Locate the cell with the specified text and output its [x, y] center coordinate. 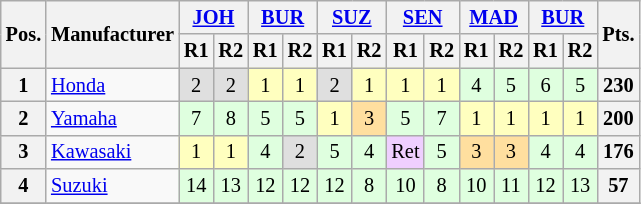
6 [546, 85]
Suzuki [112, 186]
MAD [494, 17]
Honda [112, 85]
JOH [214, 17]
57 [618, 186]
230 [618, 85]
SUZ [352, 17]
Ret [405, 152]
Kawasaki [112, 152]
176 [618, 152]
11 [512, 186]
Pts. [618, 34]
200 [618, 118]
14 [196, 186]
Pos. [24, 34]
Manufacturer [112, 34]
SEN [422, 17]
Yamaha [112, 118]
